Return the (X, Y) coordinate for the center point of the cell that contains the specified text.  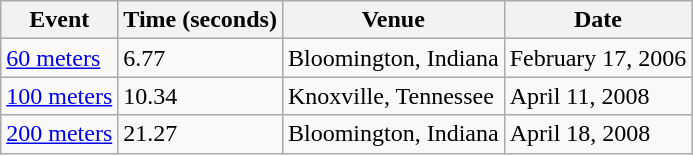
Time (seconds) (200, 20)
21.27 (200, 134)
February 17, 2006 (598, 58)
Event (60, 20)
Knoxville, Tennessee (393, 96)
200 meters (60, 134)
April 18, 2008 (598, 134)
Venue (393, 20)
Date (598, 20)
10.34 (200, 96)
6.77 (200, 58)
April 11, 2008 (598, 96)
100 meters (60, 96)
60 meters (60, 58)
